Return (X, Y) of the center of cell containing provided text 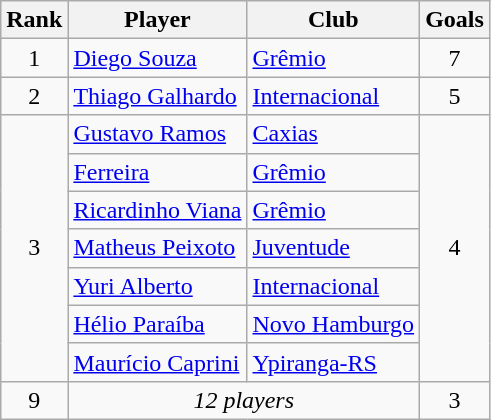
2 (34, 96)
Ferreira (158, 172)
Thiago Galhardo (158, 96)
Gustavo Ramos (158, 134)
Player (158, 20)
7 (455, 58)
Rank (34, 20)
Juventude (334, 248)
Matheus Peixoto (158, 248)
9 (34, 400)
Ricardinho Viana (158, 210)
1 (34, 58)
12 players (244, 400)
Goals (455, 20)
Club (334, 20)
Yuri Alberto (158, 286)
Caxias (334, 134)
Ypiranga-RS (334, 362)
4 (455, 248)
Hélio Paraíba (158, 324)
Maurício Caprini (158, 362)
Novo Hamburgo (334, 324)
5 (455, 96)
Diego Souza (158, 58)
